Determine the (X, Y) coordinate at the center of the cell enclosing the given text.  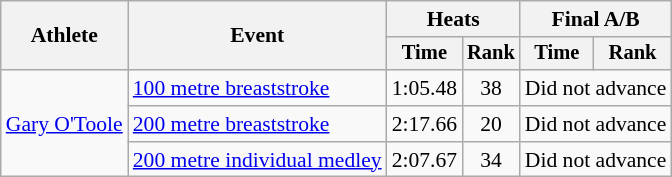
20 (491, 124)
Athlete (64, 36)
2:17.66 (424, 124)
Heats (454, 19)
Final A/B (596, 19)
Event (258, 36)
Gary O'Toole (64, 124)
200 metre breaststroke (258, 124)
38 (491, 88)
1:05.48 (424, 88)
100 metre breaststroke (258, 88)
